Extract the (x, y) coordinate from the center of the cell holding the provided text.  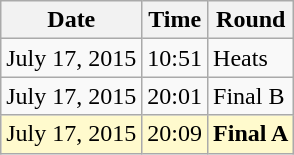
Final B (251, 96)
Round (251, 20)
10:51 (175, 58)
Date (72, 20)
20:09 (175, 134)
20:01 (175, 96)
Heats (251, 58)
Final A (251, 134)
Time (175, 20)
